Capture the cell that displays the provided text and extract its [X, Y] central coordinate. 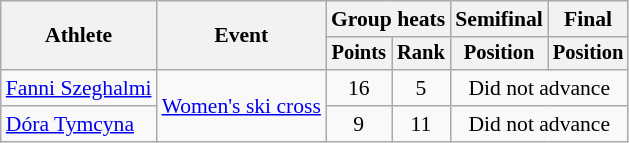
Semifinal [499, 19]
Dóra Tymcyna [79, 124]
Fanni Szeghalmi [79, 88]
9 [359, 124]
16 [359, 88]
Final [588, 19]
Event [242, 36]
Rank [422, 54]
Athlete [79, 36]
11 [422, 124]
Women's ski cross [242, 106]
Points [359, 54]
5 [422, 88]
Group heats [388, 19]
